From the cell containing the given text, extract its center point as [X, Y] coordinate. 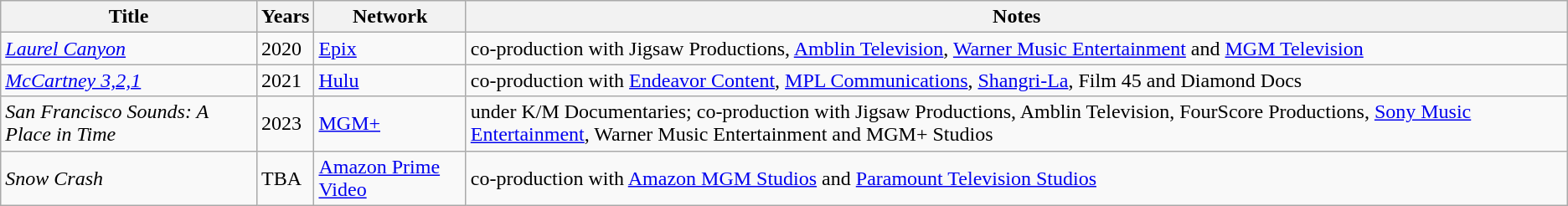
co-production with Amazon MGM Studios and Paramount Television Studios [1017, 178]
Snow Crash [129, 178]
Epix [390, 49]
Network [390, 17]
Notes [1017, 17]
Hulu [390, 80]
2020 [286, 49]
co-production with Endeavor Content, MPL Communications, Shangri-La, Film 45 and Diamond Docs [1017, 80]
2021 [286, 80]
co-production with Jigsaw Productions, Amblin Television, Warner Music Entertainment and MGM Television [1017, 49]
Title [129, 17]
Years [286, 17]
McCartney 3,2,1 [129, 80]
TBA [286, 178]
2023 [286, 124]
San Francisco Sounds: A Place in Time [129, 124]
Laurel Canyon [129, 49]
MGM+ [390, 124]
Amazon Prime Video [390, 178]
